Search for the cell housing the specified text and yield its [x, y] center coordinate. 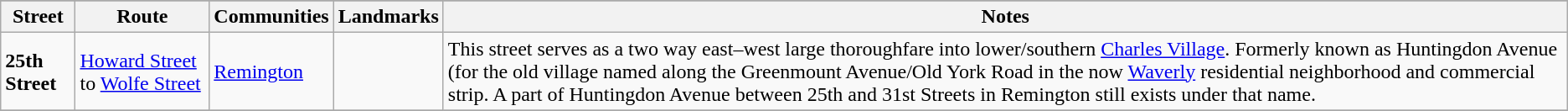
Street [39, 17]
Notes [1005, 17]
Howard Street to Wolfe Street [142, 71]
Remington [271, 71]
Communities [271, 17]
25th Street [39, 71]
Landmarks [389, 17]
Route [142, 17]
